Scan for the cell matching the given text and deliver its (x, y) coordinate at center. 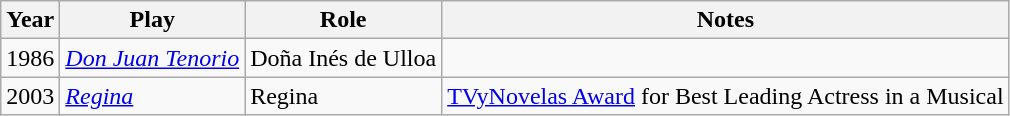
Doña Inés de Ulloa (344, 58)
1986 (30, 58)
TVyNovelas Award for Best Leading Actress in a Musical (726, 96)
Notes (726, 20)
Play (152, 20)
Role (344, 20)
Year (30, 20)
Don Juan Tenorio (152, 58)
2003 (30, 96)
